For the text-containing cell, return its midpoint in (X, Y) coordinate format. 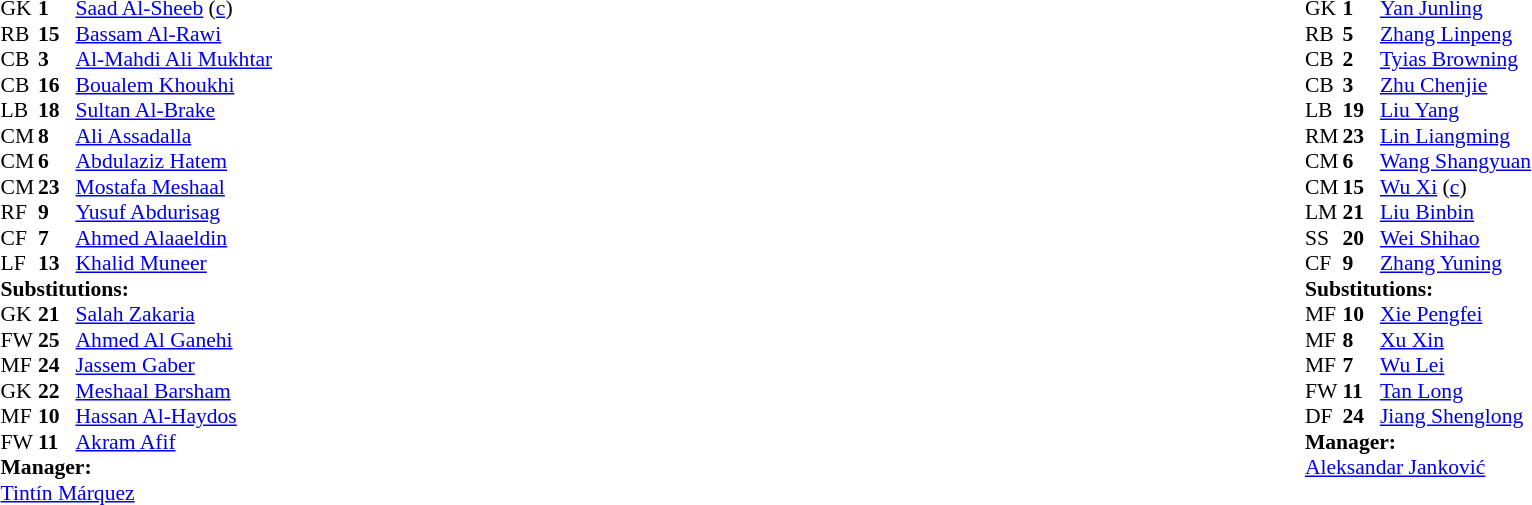
Ahmed Alaaeldin (174, 238)
22 (57, 391)
Liu Yang (1456, 111)
Boualem Khoukhi (174, 85)
Akram Afif (174, 442)
Wang Shangyuan (1456, 161)
Tyias Browning (1456, 59)
Khalid Muneer (174, 263)
Zhang Linpeng (1456, 34)
Al-Mahdi Ali Mukhtar (174, 59)
Mostafa Meshaal (174, 187)
Wu Lei (1456, 365)
LF (19, 263)
Salah Zakaria (174, 315)
RM (1324, 136)
Ali Assadalla (174, 136)
Meshaal Barsham (174, 391)
Wu Xi (c) (1456, 187)
25 (57, 340)
Xu Xin (1456, 340)
2 (1361, 59)
DF (1324, 417)
Hassan Al-Haydos (174, 417)
SS (1324, 238)
Zhang Yuning (1456, 263)
Sultan Al-Brake (174, 111)
Ahmed Al Ganehi (174, 340)
Abdulaziz Hatem (174, 161)
Xie Pengfei (1456, 315)
Bassam Al-Rawi (174, 34)
Yusuf Abdurisag (174, 213)
Lin Liangming (1456, 136)
LM (1324, 213)
19 (1361, 111)
Liu Binbin (1456, 213)
16 (57, 85)
13 (57, 263)
18 (57, 111)
Tan Long (1456, 391)
Jiang Shenglong (1456, 417)
20 (1361, 238)
RF (19, 213)
5 (1361, 34)
Aleksandar Janković (1418, 467)
Zhu Chenjie (1456, 85)
Wei Shihao (1456, 238)
Jassem Gaber (174, 365)
